Return (X, Y) of the center of cell containing provided text 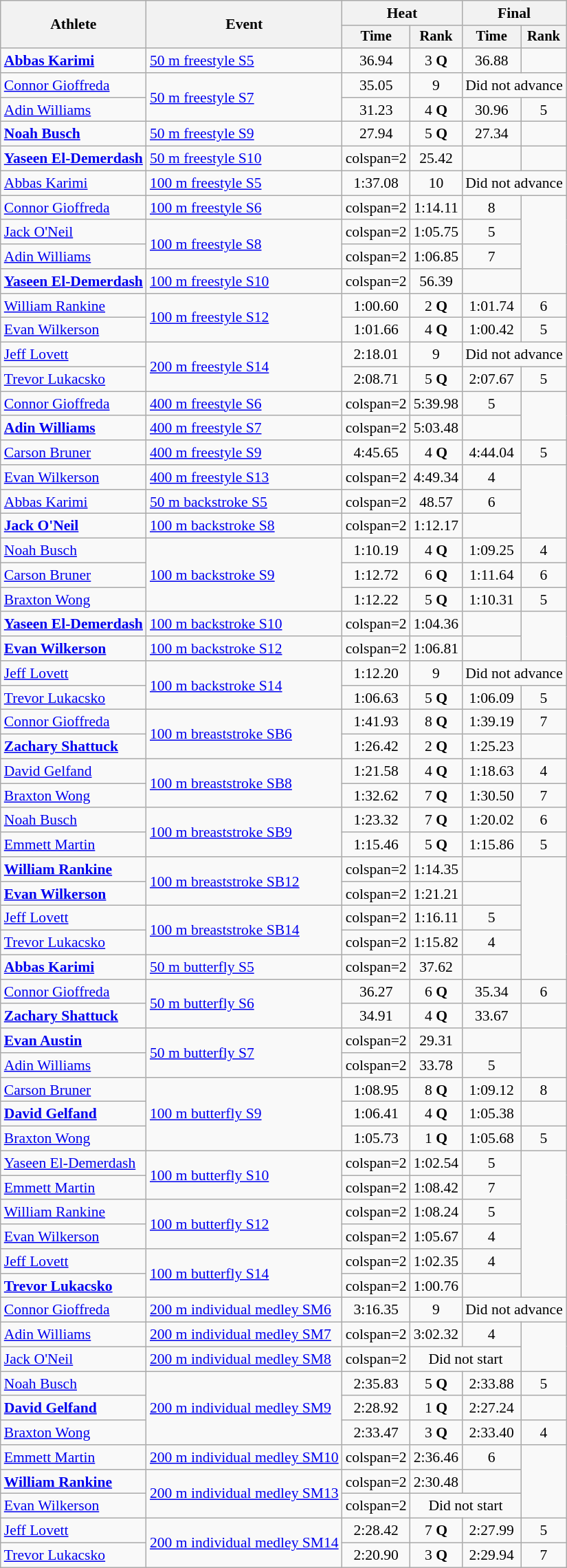
50 m butterfly S5 (245, 968)
100 m butterfly S10 (245, 1176)
50 m backstroke S5 (245, 502)
33.78 (436, 1065)
400 m freestyle S7 (245, 428)
1:21.58 (377, 772)
50 m freestyle S7 (245, 98)
56.39 (436, 281)
1:06.63 (377, 698)
2:29.94 (491, 1556)
1:32.62 (377, 796)
50 m freestyle S10 (245, 159)
2:35.83 (377, 1384)
29.31 (436, 1041)
1:25.23 (491, 747)
Heat (403, 13)
100 m breaststroke SB6 (245, 734)
100 m freestyle S6 (245, 208)
100 m freestyle S10 (245, 281)
200 m freestyle S14 (245, 367)
2:33.88 (491, 1384)
2:28.42 (377, 1531)
36.88 (491, 61)
1:09.12 (491, 1090)
1:30.50 (491, 796)
33.67 (491, 1016)
100 m breaststroke SB9 (245, 832)
30.96 (491, 110)
5:03.48 (436, 428)
10 (436, 184)
1:10.31 (491, 600)
37.62 (436, 968)
100 m breaststroke SB12 (245, 882)
36.94 (377, 61)
1:06.09 (491, 698)
100 m backstroke S9 (245, 575)
1:05.67 (436, 1237)
1:09.25 (491, 551)
1:21.21 (436, 894)
2:30.48 (436, 1482)
2:28.92 (377, 1408)
1:00.76 (436, 1286)
1:15.86 (491, 845)
1:12.72 (377, 576)
31.23 (377, 110)
1:06.81 (436, 649)
1:06.85 (436, 257)
25.42 (436, 159)
1:26.42 (377, 747)
2:18.01 (377, 355)
1:00.60 (377, 306)
34.91 (377, 1016)
3:02.32 (436, 1335)
200 m individual medley SM14 (245, 1543)
100 m backstroke S8 (245, 526)
1:12.22 (377, 600)
1:05.75 (436, 232)
2:36.46 (436, 1457)
1:08.24 (436, 1212)
1:39.19 (491, 722)
200 m individual medley SM9 (245, 1408)
2:27.24 (491, 1408)
50 m freestyle S5 (245, 61)
1:20.02 (491, 820)
100 m butterfly S14 (245, 1274)
Evan Austin (74, 1041)
4:45.65 (377, 453)
100 m freestyle S8 (245, 245)
1:12.17 (436, 526)
50 m butterfly S7 (245, 1052)
1:10.19 (377, 551)
200 m individual medley SM7 (245, 1335)
48.57 (436, 502)
1:15.46 (377, 845)
1:18.63 (491, 772)
Event (245, 25)
Athlete (74, 25)
2:33.40 (491, 1433)
2:08.71 (377, 380)
100 m freestyle S5 (245, 184)
5:39.98 (436, 404)
1:08.42 (436, 1188)
200 m individual medley SM13 (245, 1494)
1:08.95 (377, 1090)
100 m breaststroke SB8 (245, 784)
1:04.36 (436, 624)
1:14.11 (436, 208)
35.34 (491, 992)
1:02.35 (436, 1261)
1:11.64 (491, 576)
100 m butterfly S12 (245, 1224)
1:02.54 (436, 1164)
1:01.74 (491, 306)
100 m freestyle S12 (245, 318)
100 m backstroke S10 (245, 624)
400 m freestyle S6 (245, 404)
1:12.20 (377, 673)
2:20.90 (377, 1556)
27.94 (377, 134)
4:44.04 (491, 453)
1:00.42 (491, 330)
2:33.47 (377, 1433)
1:23.32 (377, 820)
1:05.73 (377, 1139)
1:14.35 (436, 869)
1:01.66 (377, 330)
36.27 (377, 992)
2:07.67 (491, 380)
4:49.34 (436, 477)
2:27.99 (491, 1531)
1:05.68 (491, 1139)
100 m butterfly S9 (245, 1114)
200 m individual medley SM8 (245, 1360)
100 m breaststroke SB14 (245, 930)
400 m freestyle S9 (245, 453)
1:06.41 (377, 1114)
27.34 (491, 134)
200 m individual medley SM6 (245, 1310)
1:37.08 (377, 184)
100 m backstroke S14 (245, 685)
Final (514, 13)
35.05 (377, 85)
100 m backstroke S12 (245, 649)
50 m butterfly S6 (245, 1004)
1:41.93 (377, 722)
3:16.35 (377, 1310)
200 m individual medley SM10 (245, 1457)
1:15.82 (436, 943)
50 m freestyle S9 (245, 134)
1:05.38 (491, 1114)
400 m freestyle S13 (245, 477)
1:16.11 (436, 918)
